Identify which cell holds the provided text, then report its (x, y) central coordinate. 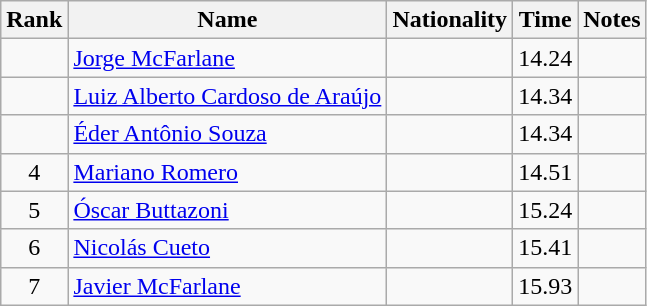
15.93 (546, 286)
15.41 (546, 248)
Time (546, 20)
Luiz Alberto Cardoso de Araújo (228, 96)
Javier McFarlane (228, 286)
4 (34, 172)
14.24 (546, 58)
Nationality (450, 20)
Nicolás Cueto (228, 248)
5 (34, 210)
14.51 (546, 172)
Mariano Romero (228, 172)
Jorge McFarlane (228, 58)
Óscar Buttazoni (228, 210)
6 (34, 248)
Éder Antônio Souza (228, 134)
7 (34, 286)
Notes (612, 20)
Rank (34, 20)
Name (228, 20)
15.24 (546, 210)
